Capture the cell that displays the provided text and extract its [X, Y] central coordinate. 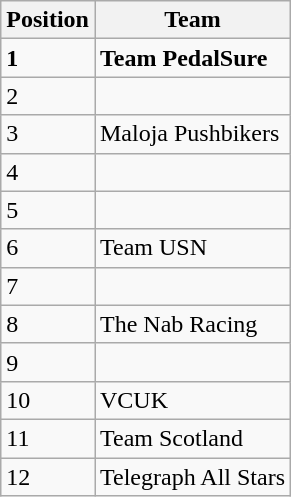
12 [48, 477]
Team Scotland [192, 438]
Team USN [192, 248]
The Nab Racing [192, 324]
1 [48, 58]
Position [48, 20]
Team PedalSure [192, 58]
Telegraph All Stars [192, 477]
VCUK [192, 400]
3 [48, 134]
2 [48, 96]
7 [48, 286]
Maloja Pushbikers [192, 134]
9 [48, 362]
6 [48, 248]
Team [192, 20]
8 [48, 324]
11 [48, 438]
4 [48, 172]
10 [48, 400]
5 [48, 210]
